Locate the cell with the specified text and output its [X, Y] center coordinate. 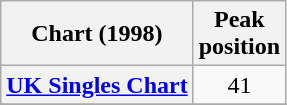
UK Singles Chart [97, 85]
Peakposition [239, 34]
Chart (1998) [97, 34]
41 [239, 85]
